Scan for the cell matching the given text and deliver its [X, Y] coordinate at center. 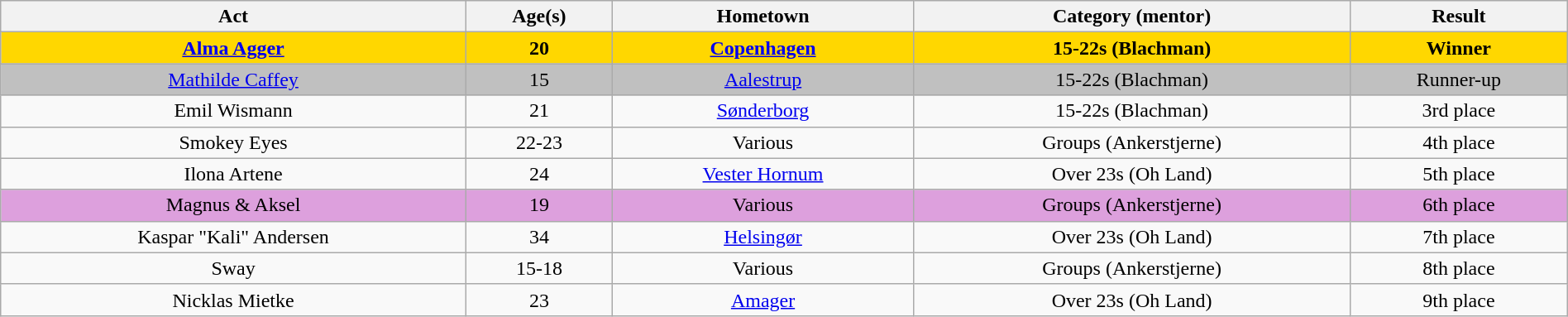
23 [539, 300]
Amager [762, 300]
7th place [1459, 237]
Copenhagen [762, 48]
20 [539, 48]
6th place [1459, 205]
21 [539, 111]
Aalestrup [762, 79]
Magnus & Aksel [233, 205]
Alma Agger [233, 48]
34 [539, 237]
15 [539, 79]
Nicklas Mietke [233, 300]
Helsingør [762, 237]
24 [539, 174]
Age(s) [539, 17]
5th place [1459, 174]
Ilona Artene [233, 174]
Kaspar "Kali" Andersen [233, 237]
Category (mentor) [1132, 17]
9th place [1459, 300]
19 [539, 205]
22-23 [539, 142]
Smokey Eyes [233, 142]
15-18 [539, 268]
4th place [1459, 142]
8th place [1459, 268]
Sønderborg [762, 111]
Act [233, 17]
Winner [1459, 48]
Hometown [762, 17]
Mathilde Caffey [233, 79]
Emil Wismann [233, 111]
Runner-up [1459, 79]
Result [1459, 17]
Sway [233, 268]
Vester Hornum [762, 174]
3rd place [1459, 111]
